Search for the cell housing the specified text and yield its (X, Y) center coordinate. 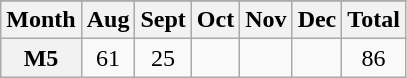
Dec (317, 20)
Sept (163, 20)
25 (163, 58)
Total (374, 20)
M5 (41, 58)
61 (108, 58)
Aug (108, 20)
86 (374, 58)
Oct (215, 20)
Nov (266, 20)
Month (41, 20)
